For the text-containing cell, return its midpoint in (X, Y) coordinate format. 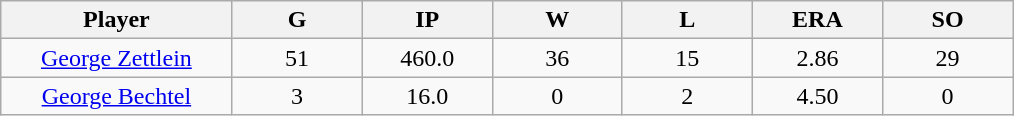
460.0 (427, 58)
2.86 (817, 58)
51 (297, 58)
L (687, 20)
2 (687, 96)
16.0 (427, 96)
3 (297, 96)
IP (427, 20)
W (557, 20)
4.50 (817, 96)
29 (947, 58)
George Bechtel (116, 96)
George Zettlein (116, 58)
36 (557, 58)
ERA (817, 20)
SO (947, 20)
15 (687, 58)
Player (116, 20)
G (297, 20)
